Capture the cell that displays the provided text and extract its [X, Y] central coordinate. 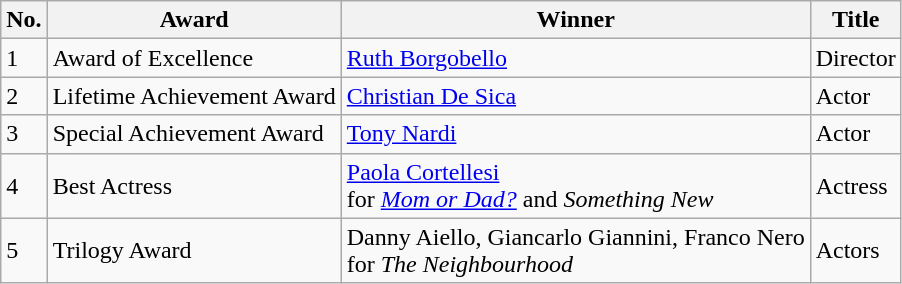
Actors [856, 250]
5 [24, 250]
Best Actress [194, 186]
Title [856, 20]
Winner [576, 20]
Danny Aiello, Giancarlo Giannini, Franco Nerofor The Neighbourhood [576, 250]
3 [24, 134]
Tony Nardi [576, 134]
Award of Excellence [194, 58]
Special Achievement Award [194, 134]
Director [856, 58]
Ruth Borgobello [576, 58]
1 [24, 58]
Christian De Sica [576, 96]
Paola Cortellesifor Mom or Dad? and Something New [576, 186]
Award [194, 20]
No. [24, 20]
Lifetime Achievement Award [194, 96]
4 [24, 186]
Actress [856, 186]
Trilogy Award [194, 250]
2 [24, 96]
